Find where the given text appears and provide that cell's center as (x, y) coordinate. 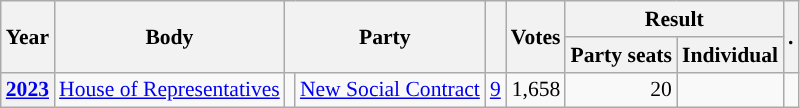
New Social Contract (390, 90)
House of Representatives (170, 90)
1,658 (536, 90)
Year (28, 36)
Votes (536, 36)
. (791, 36)
9 (496, 90)
Body (170, 36)
Party (385, 36)
20 (620, 90)
Individual (730, 55)
Party seats (620, 55)
Result (674, 19)
2023 (28, 90)
